Capture the cell that displays the provided text and extract its (X, Y) central coordinate. 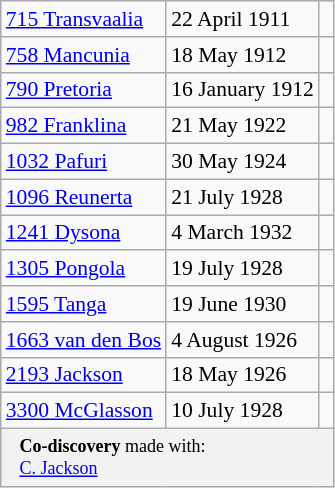
790 Pretoria (84, 90)
19 July 1928 (242, 269)
18 May 1926 (242, 375)
1241 Dysona (84, 233)
10 July 1928 (242, 411)
21 July 1928 (242, 197)
758 Mancunia (84, 55)
715 Transvaalia (84, 19)
982 Franklina (84, 126)
1595 Tanga (84, 304)
19 June 1930 (242, 304)
4 March 1932 (242, 233)
2193 Jackson (84, 375)
4 August 1926 (242, 340)
16 January 1912 (242, 90)
1032 Pafuri (84, 162)
22 April 1911 (242, 19)
3300 McGlasson (84, 411)
1663 van den Bos (84, 340)
1305 Pongola (84, 269)
18 May 1912 (242, 55)
1096 Reunerta (84, 197)
Co-discovery made with: C. Jackson (168, 458)
30 May 1924 (242, 162)
21 May 1922 (242, 126)
